Find where the given text appears and provide that cell's center as [X, Y] coordinate. 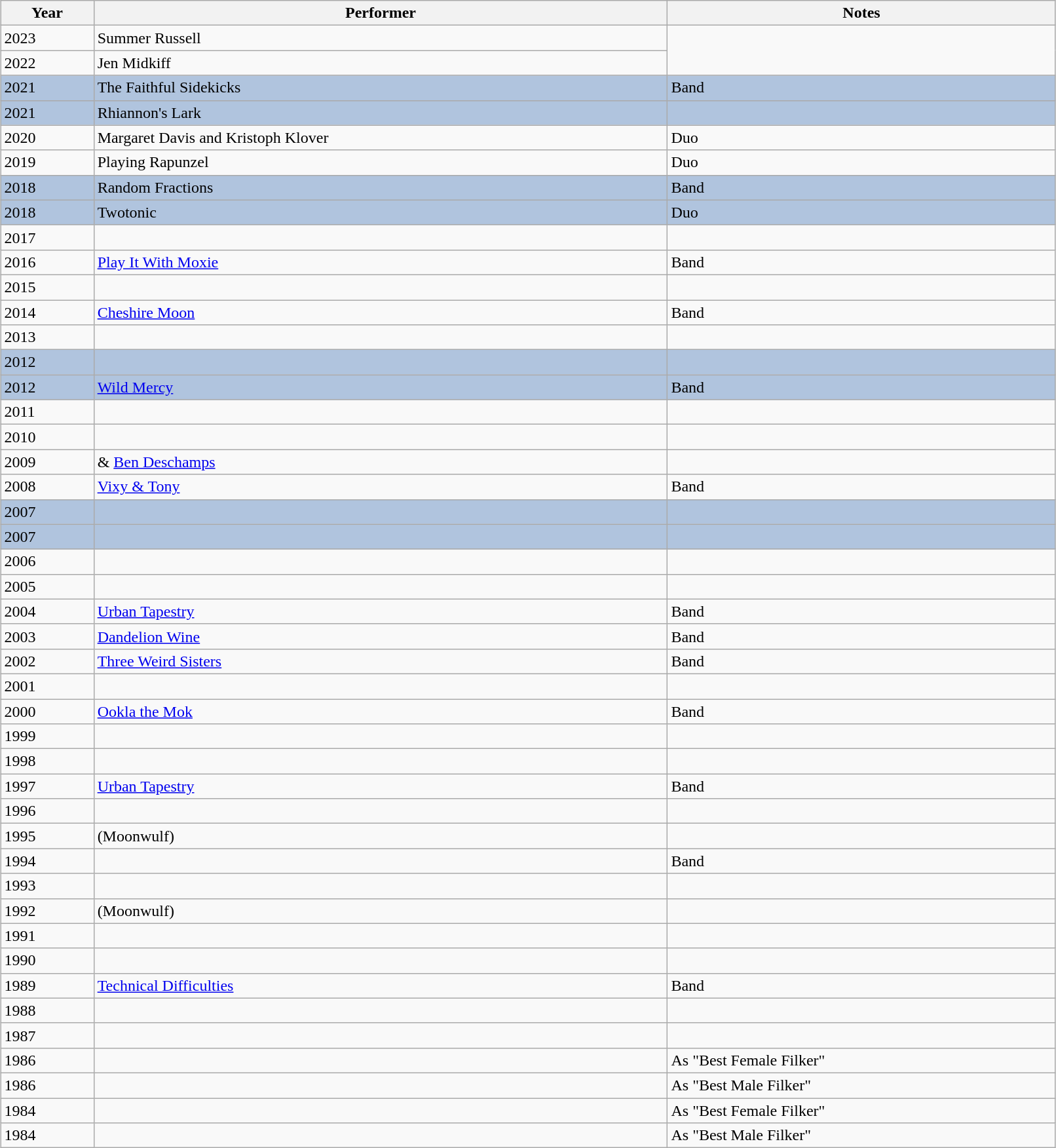
Twotonic [381, 212]
Wild Mercy [381, 387]
Playing Rapunzel [381, 163]
Play It With Moxie [381, 262]
1998 [47, 761]
2019 [47, 163]
1991 [47, 936]
2005 [47, 586]
2004 [47, 611]
1988 [47, 1010]
Performer [381, 13]
1999 [47, 737]
Dandelion Wine [381, 636]
2013 [47, 337]
Ookla the Mok [381, 711]
2017 [47, 237]
Vixy & Tony [381, 487]
1997 [47, 786]
Margaret Davis and Kristoph Klover [381, 138]
2020 [47, 138]
1989 [47, 985]
2009 [47, 462]
1990 [47, 961]
2016 [47, 262]
2001 [47, 686]
2022 [47, 63]
2008 [47, 487]
Cheshire Moon [381, 313]
Year [47, 13]
1995 [47, 836]
2006 [47, 562]
2014 [47, 313]
Technical Difficulties [381, 985]
2011 [47, 412]
Three Weird Sisters [381, 661]
1994 [47, 861]
Jen Midkiff [381, 63]
2000 [47, 711]
& Ben Deschamps [381, 462]
Summer Russell [381, 38]
Rhiannon's Lark [381, 113]
2015 [47, 287]
1987 [47, 1035]
1992 [47, 911]
Notes [861, 13]
Random Fractions [381, 187]
2002 [47, 661]
1996 [47, 811]
1993 [47, 886]
2023 [47, 38]
2010 [47, 437]
The Faithful Sidekicks [381, 88]
2003 [47, 636]
